Return the (x, y) coordinate for the center point of the cell that contains the specified text.  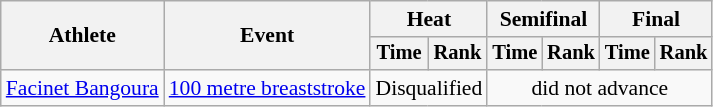
Facinet Bangoura (82, 88)
Athlete (82, 36)
Final (656, 19)
Heat (428, 19)
100 metre breaststroke (268, 88)
did not advance (600, 88)
Disqualified (428, 88)
Event (268, 36)
Semifinal (543, 19)
